From the cell containing the given text, extract its center point as [x, y] coordinate. 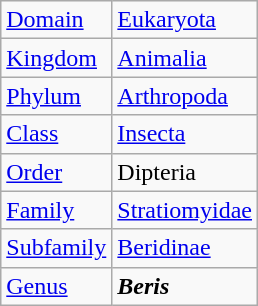
Stratiomyidae [185, 210]
Insecta [185, 134]
Eukaryota [185, 20]
Dipteria [185, 172]
Domain [56, 20]
Order [56, 172]
Family [56, 210]
Arthropoda [185, 96]
Genus [56, 286]
Beridinae [185, 248]
Kingdom [56, 58]
Phylum [56, 96]
Subfamily [56, 248]
Animalia [185, 58]
Beris [185, 286]
Class [56, 134]
